Locate the cell with the specified text and output its (x, y) center coordinate. 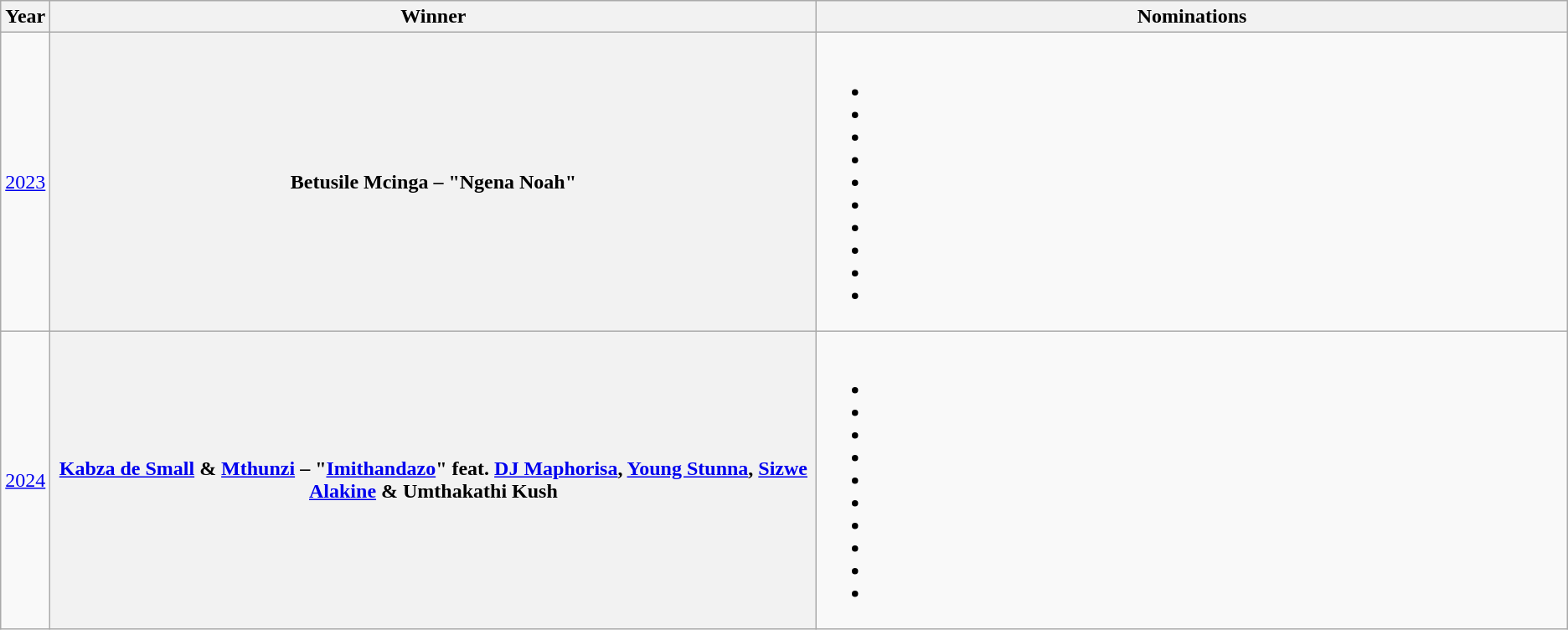
Year (25, 17)
Betusile Mcinga – "Ngena Noah" (434, 182)
2024 (25, 480)
Kabza de Small & Mthunzi – "Imithandazo" feat. DJ Maphorisa, Young Stunna, Sizwe Alakine & Umthakathi Kush (434, 480)
2023 (25, 182)
Nominations (1192, 17)
Winner (434, 17)
